Identify which cell holds the provided text, then report its (X, Y) central coordinate. 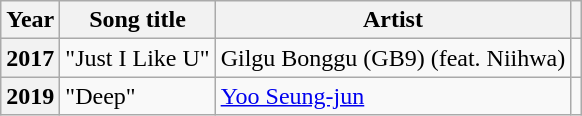
Artist (393, 20)
"Just I Like U" (138, 58)
Gilgu Bonggu (GB9) (feat. Niihwa) (393, 58)
Year (30, 20)
Yoo Seung-jun (393, 96)
2019 (30, 96)
2017 (30, 58)
Song title (138, 20)
"Deep" (138, 96)
